Capture the cell that displays the provided text and extract its (x, y) central coordinate. 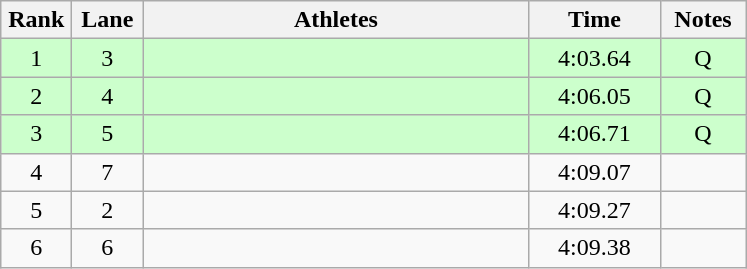
4:09.27 (594, 210)
4:03.64 (594, 58)
Athletes (336, 20)
Time (594, 20)
4:09.38 (594, 248)
4:09.07 (594, 172)
4:06.05 (594, 96)
Notes (703, 20)
7 (108, 172)
Lane (108, 20)
1 (36, 58)
4:06.71 (594, 134)
Rank (36, 20)
